For the text-containing cell, return its midpoint in [X, Y] coordinate format. 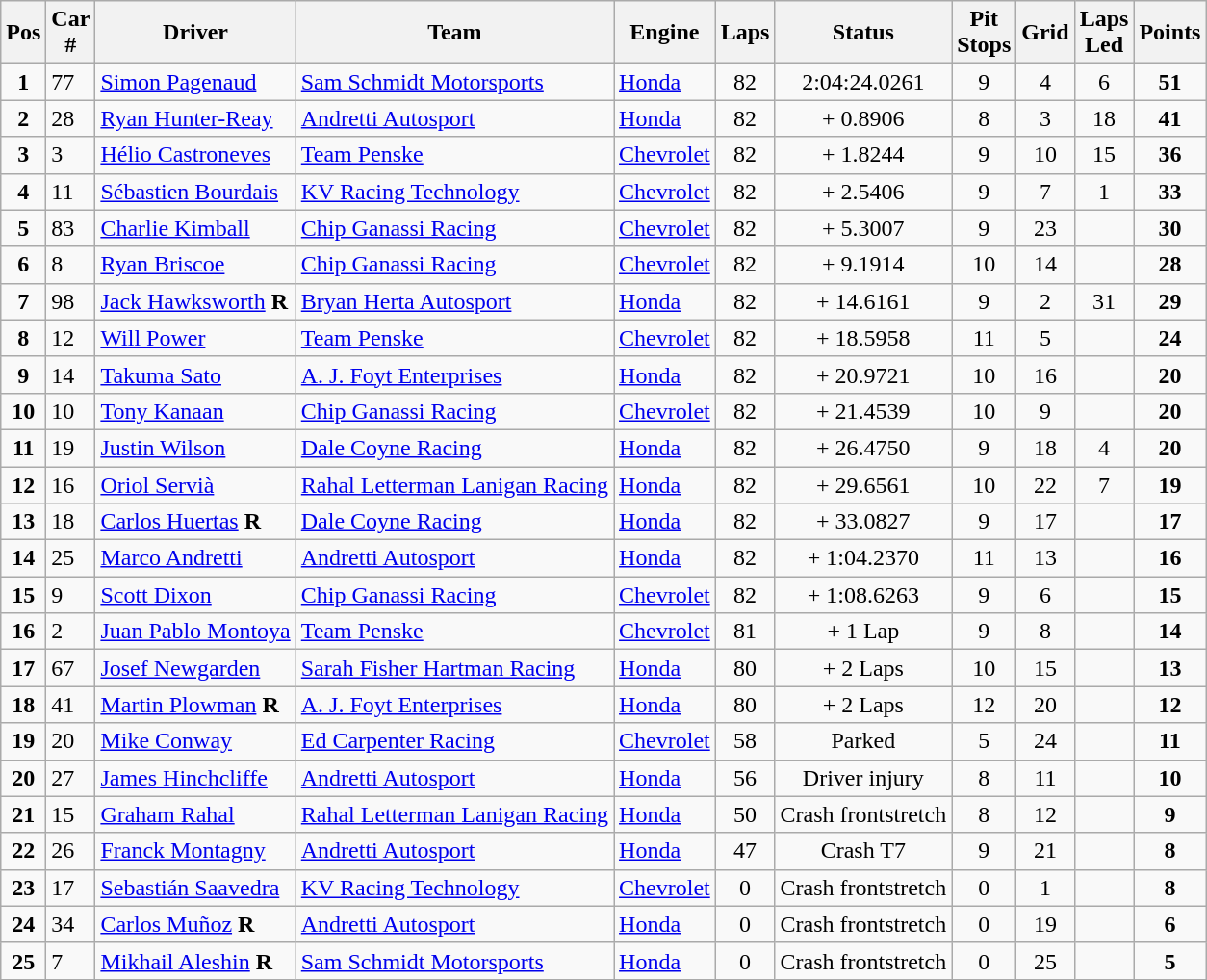
+ 0.8906 [863, 118]
Engine [665, 33]
Scott Dixon [195, 595]
Tony Kanaan [195, 411]
Driver injury [863, 778]
Josef Newgarden [195, 668]
+ 9.1914 [863, 265]
27 [71, 778]
Oriol Servià [195, 484]
+ 1 Lap [863, 632]
31 [1104, 301]
+ 1:04.2370 [863, 558]
Will Power [195, 338]
Martin Plowman R [195, 705]
Takuma Sato [195, 374]
+ 26.4750 [863, 448]
81 [745, 632]
+ 33.0827 [863, 522]
Franck Montagny [195, 851]
Mike Conway [195, 741]
+ 20.9721 [863, 374]
Juan Pablo Montoya [195, 632]
Mikhail Aleshin R [195, 961]
Sarah Fisher Hartman Racing [454, 668]
50 [745, 814]
47 [745, 851]
Pos [23, 33]
30 [1170, 228]
Laps [745, 33]
56 [745, 778]
James Hinchcliffe [195, 778]
Sébastien Bourdais [195, 192]
Points [1170, 33]
LapsLed [1104, 33]
51 [1170, 82]
Parked [863, 741]
83 [71, 228]
77 [71, 82]
Graham Rahal [195, 814]
+ 2.5406 [863, 192]
Simon Pagenaud [195, 82]
Jack Hawksworth R [195, 301]
Team [454, 33]
+ 14.6161 [863, 301]
Bryan Herta Autosport [454, 301]
Carlos Muñoz R [195, 924]
Marco Andretti [195, 558]
98 [71, 301]
2:04:24.0261 [863, 82]
Carlos Huertas R [195, 522]
Car# [71, 33]
+ 18.5958 [863, 338]
Driver [195, 33]
+ 5.3007 [863, 228]
Status [863, 33]
36 [1170, 155]
Charlie Kimball [195, 228]
+ 21.4539 [863, 411]
29 [1170, 301]
33 [1170, 192]
+ 1:08.6263 [863, 595]
26 [71, 851]
Ryan Briscoe [195, 265]
Grid [1045, 33]
34 [71, 924]
Crash T7 [863, 851]
PitStops [984, 33]
+ 1.8244 [863, 155]
Hélio Castroneves [195, 155]
Justin Wilson [195, 448]
+ 29.6561 [863, 484]
Ryan Hunter-Reay [195, 118]
Ed Carpenter Racing [454, 741]
58 [745, 741]
Sebastián Saavedra [195, 888]
67 [71, 668]
